Capture the cell that displays the provided text and extract its [X, Y] central coordinate. 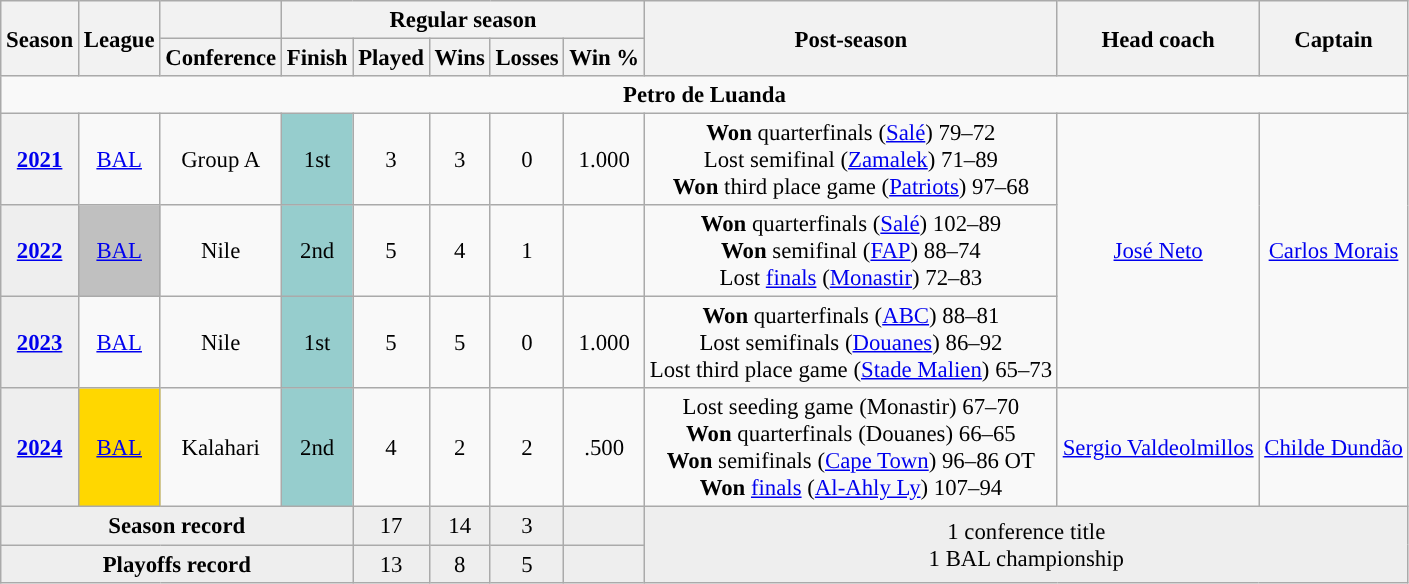
Sergio Valdeolmillos [1158, 448]
Conference [221, 58]
Petro de Luanda [704, 95]
Season [40, 38]
Head coach [1158, 38]
2022 [40, 251]
Lost seeding game (Monastir) 67–70Won quarterfinals (Douanes) 66–65Won semifinals (Cape Town) 96–86 OTWon finals (Al-Ahly Ly) 107–94 [850, 448]
1 [527, 251]
José Neto [1158, 252]
Won quarterfinals (Salé) 102–89Won semifinal (FAP) 88–74Lost finals (Monastir) 72–83 [850, 251]
13 [391, 564]
2021 [40, 160]
1 conference title1 BAL championship [1026, 544]
Regular season [462, 20]
Childe Dundão [1334, 448]
Carlos Morais [1334, 252]
Finish [316, 58]
Playoffs record [177, 564]
Won quarterfinals (ABC) 88–81Lost semifinals (Douanes) 86–92Lost third place game (Stade Malien) 65–73 [850, 343]
Wins [460, 58]
Won quarterfinals (Salé) 79–72Lost semifinal (Zamalek) 71–89Won third place game (Patriots) 97–68 [850, 160]
17 [391, 526]
Losses [527, 58]
League [118, 38]
Kalahari [221, 448]
Captain [1334, 38]
Win % [604, 58]
Played [391, 58]
Group A [221, 160]
.500 [604, 448]
8 [460, 564]
Season record [177, 526]
14 [460, 526]
Post-season [850, 38]
2023 [40, 343]
2024 [40, 448]
